Provide the [x, y] coordinate of the cell's center where the given text is located.  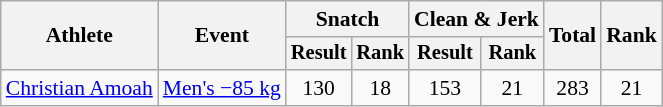
Event [222, 36]
Athlete [80, 36]
153 [445, 88]
Christian Amoah [80, 88]
283 [572, 88]
18 [380, 88]
Total [572, 36]
Snatch [348, 19]
Clean & Jerk [476, 19]
130 [319, 88]
Men's −85 kg [222, 88]
